Identify which cell holds the provided text, then report its (X, Y) central coordinate. 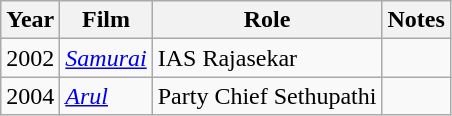
2004 (30, 96)
Film (106, 20)
Year (30, 20)
Samurai (106, 58)
Role (267, 20)
2002 (30, 58)
Arul (106, 96)
Party Chief Sethupathi (267, 96)
IAS Rajasekar (267, 58)
Notes (416, 20)
